Pinpoint the cell where the given text exists, returning its [x, y] midpoint coordinate. 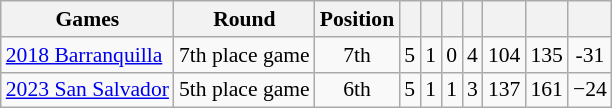
137 [504, 90]
2018 Barranquilla [88, 55]
5th place game [244, 90]
135 [546, 55]
Games [88, 19]
Position [357, 19]
2023 San Salvador [88, 90]
4 [472, 55]
-31 [590, 55]
−24 [590, 90]
104 [504, 55]
7th place game [244, 55]
161 [546, 90]
7th [357, 55]
3 [472, 90]
6th [357, 90]
Round [244, 19]
0 [452, 55]
